Detect which cell encompasses the target text, then output its [x, y] center coordinate. 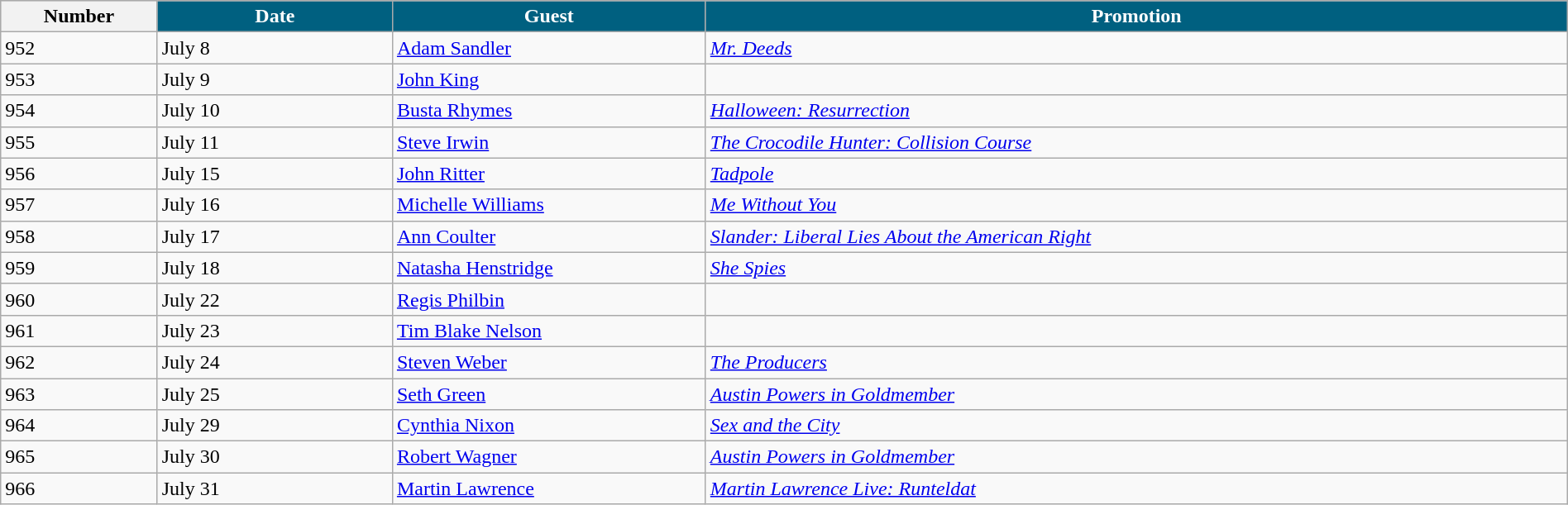
July 17 [275, 236]
Tadpole [1136, 174]
954 [79, 111]
July 31 [275, 488]
July 30 [275, 457]
Mr. Deeds [1136, 48]
July 22 [275, 299]
956 [79, 174]
966 [79, 488]
Guest [549, 17]
Robert Wagner [549, 457]
July 18 [275, 268]
John King [549, 79]
Michelle Williams [549, 205]
Seth Green [549, 394]
963 [79, 394]
July 23 [275, 331]
July 24 [275, 362]
953 [79, 79]
957 [79, 205]
962 [79, 362]
July 8 [275, 48]
Steve Irwin [549, 142]
Halloween: Resurrection [1136, 111]
July 10 [275, 111]
July 15 [275, 174]
July 25 [275, 394]
John Ritter [549, 174]
Cynthia Nixon [549, 426]
Regis Philbin [549, 299]
Martin Lawrence Live: Runteldat [1136, 488]
Steven Weber [549, 362]
Sex and the City [1136, 426]
955 [79, 142]
Busta Rhymes [549, 111]
959 [79, 268]
958 [79, 236]
Promotion [1136, 17]
Martin Lawrence [549, 488]
July 9 [275, 79]
The Producers [1136, 362]
Slander: Liberal Lies About the American Right [1136, 236]
Date [275, 17]
965 [79, 457]
Ann Coulter [549, 236]
964 [79, 426]
Me Without You [1136, 205]
961 [79, 331]
The Crocodile Hunter: Collision Course [1136, 142]
July 29 [275, 426]
Number [79, 17]
She Spies [1136, 268]
July 16 [275, 205]
Tim Blake Nelson [549, 331]
Adam Sandler [549, 48]
July 11 [275, 142]
960 [79, 299]
Natasha Henstridge [549, 268]
952 [79, 48]
